Search for the cell housing the specified text and yield its [X, Y] center coordinate. 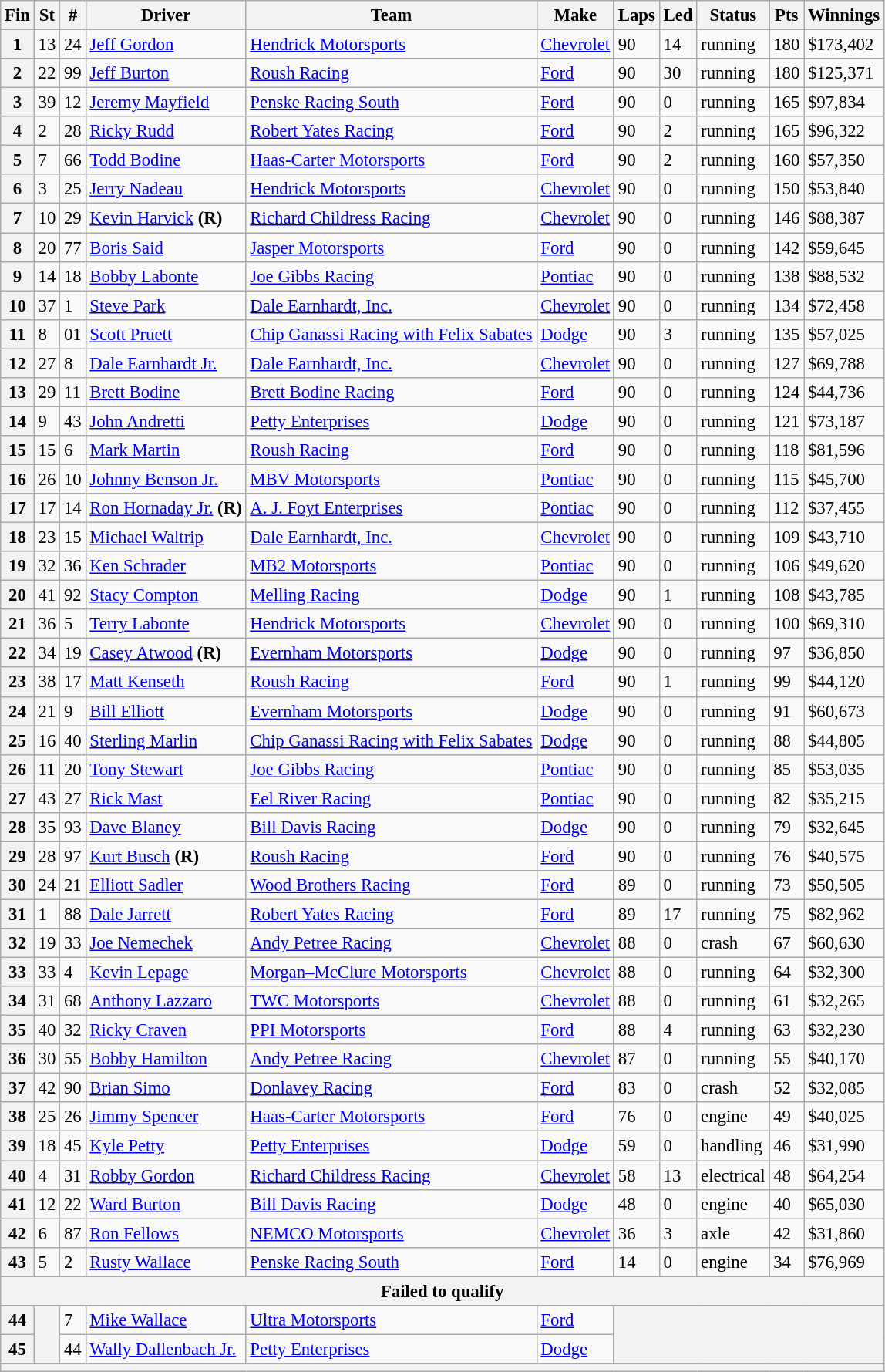
MB2 Motorsports [392, 566]
Brett Bodine [166, 393]
01 [72, 334]
Jerry Nadeau [166, 189]
$44,736 [844, 393]
$40,575 [844, 856]
Led [678, 15]
64 [786, 973]
$36,850 [844, 653]
Jimmy Spencer [166, 1117]
$32,230 [844, 1030]
Melling Racing [392, 595]
Winnings [844, 15]
Team [392, 15]
$32,300 [844, 973]
112 [786, 508]
Bill Elliott [166, 711]
$76,969 [844, 1262]
134 [786, 305]
66 [72, 160]
$173,402 [844, 45]
$50,505 [844, 885]
Kevin Harvick (R) [166, 218]
$32,085 [844, 1088]
A. J. Foyt Enterprises [392, 508]
Kurt Busch (R) [166, 856]
Tony Stewart [166, 769]
Boris Said [166, 248]
Scott Pruett [166, 334]
$49,620 [844, 566]
Pts [786, 15]
$35,215 [844, 798]
Kevin Lepage [166, 973]
Jeff Burton [166, 73]
Wood Brothers Racing [392, 885]
$31,860 [844, 1233]
$43,785 [844, 595]
121 [786, 421]
124 [786, 393]
NEMCO Motorsports [392, 1233]
TWC Motorsports [392, 1001]
Michael Waltrip [166, 538]
Terry Labonte [166, 624]
Dale Earnhardt Jr. [166, 363]
Ricky Rudd [166, 131]
$64,254 [844, 1175]
63 [786, 1030]
Failed to qualify [443, 1291]
83 [637, 1088]
Donlavey Racing [392, 1088]
73 [786, 885]
$32,645 [844, 828]
$31,990 [844, 1146]
118 [786, 450]
Stacy Compton [166, 595]
handling [733, 1146]
82 [786, 798]
Eel River Racing [392, 798]
Ultra Motorsports [392, 1320]
Bobby Labonte [166, 276]
Ron Fellows [166, 1233]
Steve Park [166, 305]
92 [72, 595]
$37,455 [844, 508]
$44,805 [844, 740]
142 [786, 248]
Jeff Gordon [166, 45]
59 [637, 1146]
$40,025 [844, 1117]
Elliott Sadler [166, 885]
Jasper Motorsports [392, 248]
$60,673 [844, 711]
$125,371 [844, 73]
# [72, 15]
Bobby Hamilton [166, 1059]
Todd Bodine [166, 160]
Mark Martin [166, 450]
$96,322 [844, 131]
Dave Blaney [166, 828]
135 [786, 334]
$44,120 [844, 683]
St [46, 15]
Robby Gordon [166, 1175]
Dale Jarrett [166, 914]
Status [733, 15]
$73,187 [844, 421]
axle [733, 1233]
52 [786, 1088]
$43,710 [844, 538]
Wally Dallenbach Jr. [166, 1349]
MBV Motorsports [392, 479]
$72,458 [844, 305]
146 [786, 218]
$65,030 [844, 1204]
46 [786, 1146]
49 [786, 1117]
Sterling Marlin [166, 740]
$60,630 [844, 943]
Driver [166, 15]
67 [786, 943]
Make [575, 15]
$97,834 [844, 103]
Ken Schrader [166, 566]
Morgan–McClure Motorsports [392, 973]
$57,025 [844, 334]
Ricky Craven [166, 1030]
Brett Bodine Racing [392, 393]
Laps [637, 15]
115 [786, 479]
$53,035 [844, 769]
$57,350 [844, 160]
Joe Nemechek [166, 943]
Matt Kenseth [166, 683]
75 [786, 914]
$32,265 [844, 1001]
138 [786, 276]
$59,645 [844, 248]
$45,700 [844, 479]
68 [72, 1001]
108 [786, 595]
Johnny Benson Jr. [166, 479]
$40,170 [844, 1059]
$69,310 [844, 624]
91 [786, 711]
100 [786, 624]
77 [72, 248]
150 [786, 189]
Fin [18, 15]
79 [786, 828]
61 [786, 1001]
85 [786, 769]
$82,962 [844, 914]
Rusty Wallace [166, 1262]
127 [786, 363]
$69,788 [844, 363]
$53,840 [844, 189]
Rick Mast [166, 798]
93 [72, 828]
John Andretti [166, 421]
electrical [733, 1175]
Ward Burton [166, 1204]
Anthony Lazzaro [166, 1001]
160 [786, 160]
PPI Motorsports [392, 1030]
109 [786, 538]
Kyle Petty [166, 1146]
Casey Atwood (R) [166, 653]
$88,387 [844, 218]
Ron Hornaday Jr. (R) [166, 508]
58 [637, 1175]
Mike Wallace [166, 1320]
Jeremy Mayfield [166, 103]
106 [786, 566]
$81,596 [844, 450]
$88,532 [844, 276]
Brian Simo [166, 1088]
